Pinpoint the cell where the given text exists, returning its (x, y) midpoint coordinate. 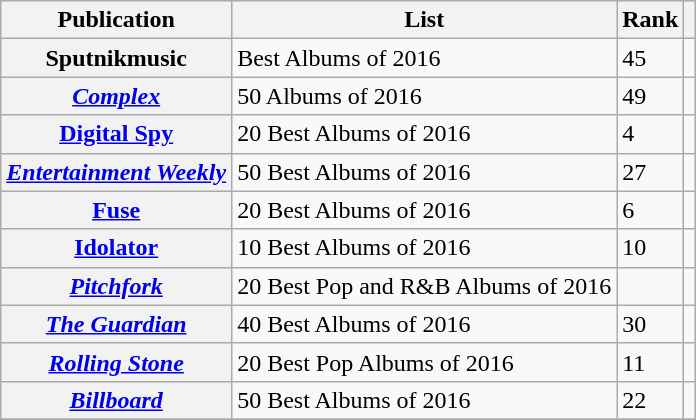
Sputnikmusic (116, 58)
Entertainment Weekly (116, 172)
Publication (116, 20)
45 (650, 58)
List (424, 20)
Fuse (116, 210)
20 Best Pop Albums of 2016 (424, 362)
The Guardian (116, 324)
Digital Spy (116, 134)
49 (650, 96)
6 (650, 210)
Complex (116, 96)
10 Best Albums of 2016 (424, 248)
30 (650, 324)
Rolling Stone (116, 362)
Best Albums of 2016 (424, 58)
27 (650, 172)
22 (650, 400)
Idolator (116, 248)
Rank (650, 20)
4 (650, 134)
Pitchfork (116, 286)
11 (650, 362)
50 Albums of 2016 (424, 96)
10 (650, 248)
40 Best Albums of 2016 (424, 324)
Billboard (116, 400)
20 Best Pop and R&B Albums of 2016 (424, 286)
